Identify which cell holds the provided text, then report its [X, Y] central coordinate. 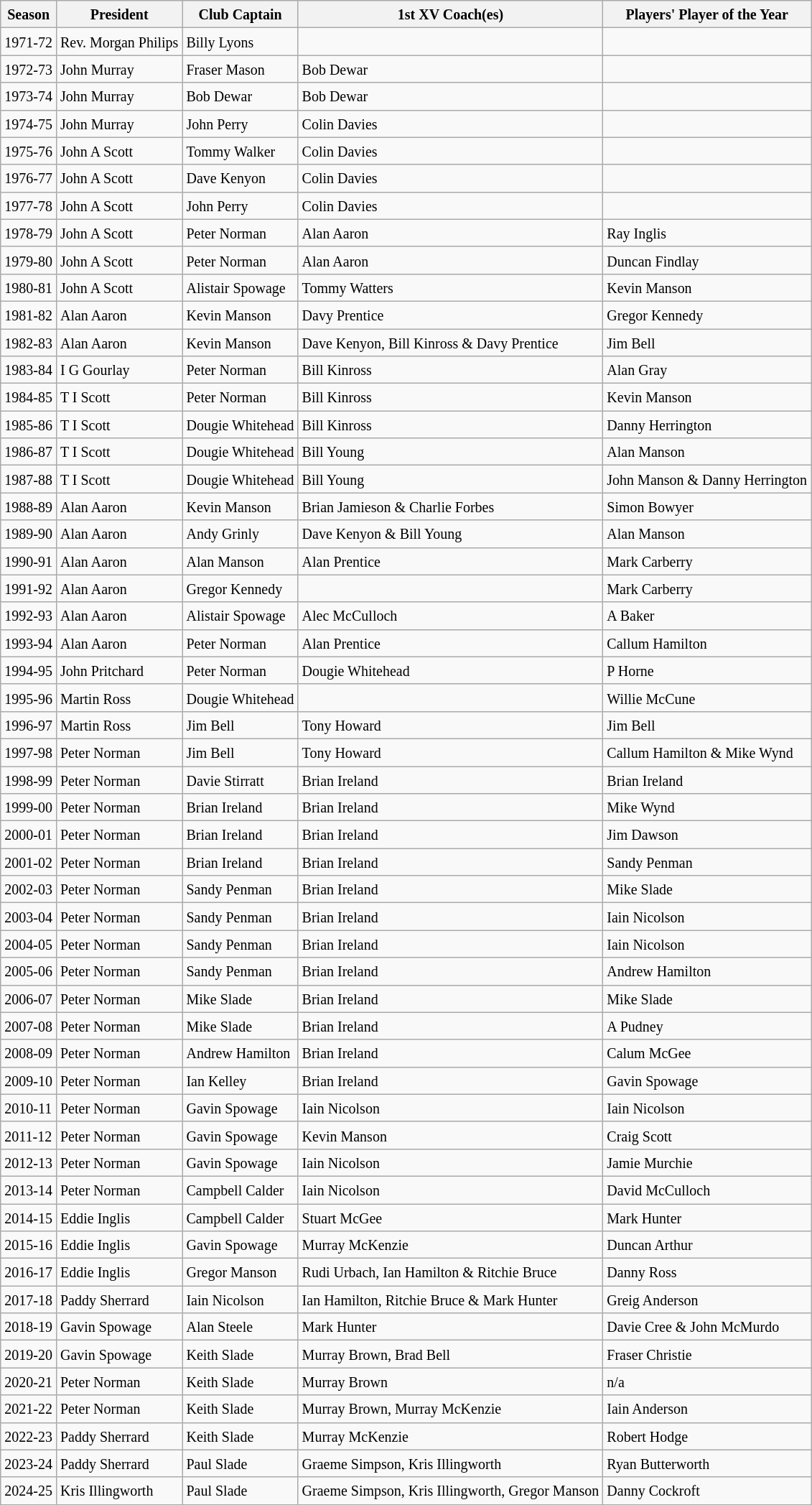
2020-21 [29, 1381]
Billy Lyons [240, 42]
2019-20 [29, 1354]
Willie McCune [707, 698]
P Horne [707, 670]
Murray Brown, Brad Bell [451, 1354]
1978-79 [29, 233]
Kris Illingworth [119, 1491]
2011-12 [29, 1135]
Danny Ross [707, 1272]
2012-13 [29, 1162]
2021-22 [29, 1409]
1st XV Coach(es) [451, 14]
1989-90 [29, 534]
Greig Anderson [707, 1300]
2006-07 [29, 999]
1991-92 [29, 588]
Ray Inglis [707, 233]
I G Gourlay [119, 370]
1986-87 [29, 452]
1982-83 [29, 343]
Robert Hodge [707, 1436]
John Manson & Danny Herrington [707, 479]
1987-88 [29, 479]
2001-02 [29, 862]
David McCulloch [707, 1190]
2024-25 [29, 1491]
President [119, 14]
Jamie Murchie [707, 1162]
Danny Cockroft [707, 1491]
Stuart McGee [451, 1218]
2018-19 [29, 1327]
2003-04 [29, 917]
Murray Brown [451, 1381]
2014-15 [29, 1218]
Brian Jamieson & Charlie Forbes [451, 506]
Murray Brown, Murray McKenzie [451, 1409]
Tommy Watters [451, 287]
1983-84 [29, 370]
Davie Stirratt [240, 779]
1993-94 [29, 643]
A Baker [707, 616]
Ian Kelley [240, 1080]
Andy Grinly [240, 534]
Graeme Simpson, Kris Illingworth, Gregor Manson [451, 1491]
1973-74 [29, 96]
1995-96 [29, 698]
n/a [707, 1381]
1980-81 [29, 287]
Davie Cree & John McMurdo [707, 1327]
Callum Hamilton [707, 643]
Club Captain [240, 14]
Tommy Walker [240, 151]
Craig Scott [707, 1135]
Rev. Morgan Philips [119, 42]
2023-24 [29, 1463]
2017-18 [29, 1300]
Fraser Mason [240, 69]
2015-16 [29, 1245]
1971-72 [29, 42]
1997-98 [29, 752]
John Pritchard [119, 670]
1984-85 [29, 397]
Duncan Findlay [707, 260]
A Pudney [707, 1026]
Rudi Urbach, Ian Hamilton & Ritchie Bruce [451, 1272]
1972-73 [29, 69]
1974-75 [29, 124]
1992-93 [29, 616]
Davy Prentice [451, 315]
2008-09 [29, 1053]
Ian Hamilton, Ritchie Bruce & Mark Hunter [451, 1300]
2022-23 [29, 1436]
2005-06 [29, 971]
Dave Kenyon & Bill Young [451, 534]
1976-77 [29, 178]
1999-00 [29, 807]
Dave Kenyon, Bill Kinross & Davy Prentice [451, 343]
1981-82 [29, 315]
1985-86 [29, 425]
Gregor Manson [240, 1272]
1975-76 [29, 151]
2004-05 [29, 944]
2009-10 [29, 1080]
2013-14 [29, 1190]
2010-11 [29, 1108]
Danny Herrington [707, 425]
Iain Anderson [707, 1409]
Alec McCulloch [451, 616]
Season [29, 14]
1998-99 [29, 779]
2007-08 [29, 1026]
Mike Wynd [707, 807]
2000-01 [29, 835]
1977-78 [29, 205]
1988-89 [29, 506]
Graeme Simpson, Kris Illingworth [451, 1463]
Callum Hamilton & Mike Wynd [707, 752]
Ryan Butterworth [707, 1463]
Simon Bowyer [707, 506]
Alan Gray [707, 370]
1996-97 [29, 725]
Dave Kenyon [240, 178]
1990-91 [29, 561]
Jim Dawson [707, 835]
1994-95 [29, 670]
Players' Player of the Year [707, 14]
1979-80 [29, 260]
Calum McGee [707, 1053]
Fraser Christie [707, 1354]
2016-17 [29, 1272]
2002-03 [29, 889]
Duncan Arthur [707, 1245]
Alan Steele [240, 1327]
